Return [X, Y] of the center of cell containing provided text 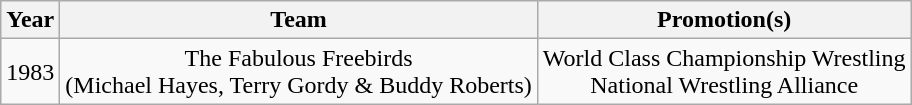
World Class Championship WrestlingNational Wrestling Alliance [724, 72]
1983 [30, 72]
Year [30, 20]
Promotion(s) [724, 20]
The Fabulous Freebirds(Michael Hayes, Terry Gordy & Buddy Roberts) [299, 72]
Team [299, 20]
